Locate the cell with the specified text and output its (X, Y) center coordinate. 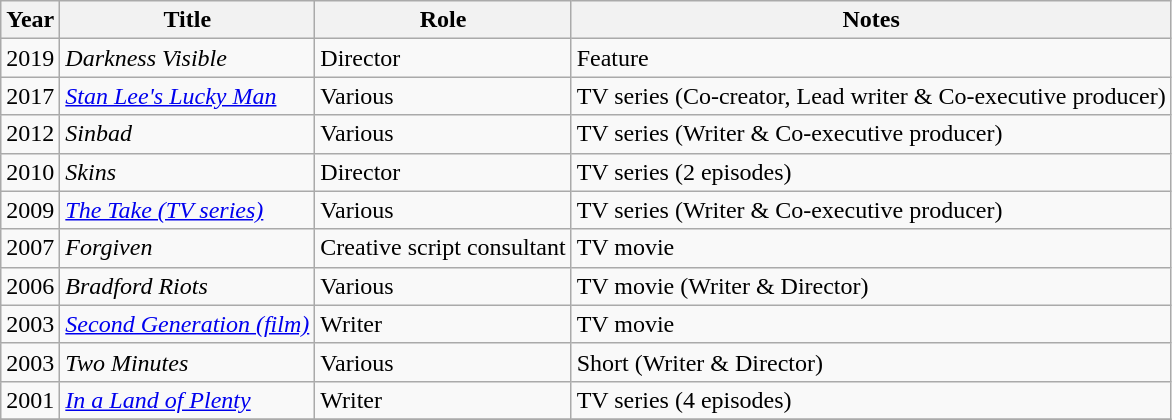
2012 (30, 134)
2010 (30, 172)
Forgiven (188, 248)
2019 (30, 58)
Year (30, 20)
2017 (30, 96)
TV series (Co-creator, Lead writer & Co-executive producer) (871, 96)
TV series (2 episodes) (871, 172)
Notes (871, 20)
Darkness Visible (188, 58)
Creative script consultant (443, 248)
Two Minutes (188, 362)
Skins (188, 172)
Role (443, 20)
Short (Writer & Director) (871, 362)
Stan Lee's Lucky Man (188, 96)
Sinbad (188, 134)
2009 (30, 210)
2007 (30, 248)
TV movie (Writer & Director) (871, 286)
2001 (30, 400)
Bradford Riots (188, 286)
TV series (4 episodes) (871, 400)
Title (188, 20)
Feature (871, 58)
2006 (30, 286)
Second Generation (film) (188, 324)
The Take (TV series) (188, 210)
In a Land of Plenty (188, 400)
